Provide the (x, y) coordinate of the cell's center where the given text is located.  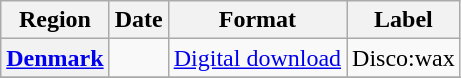
Date (138, 20)
Digital download (257, 58)
Disco:wax (404, 58)
Label (404, 20)
Format (257, 20)
Region (55, 20)
Denmark (55, 58)
